Search for the cell housing the specified text and yield its (X, Y) center coordinate. 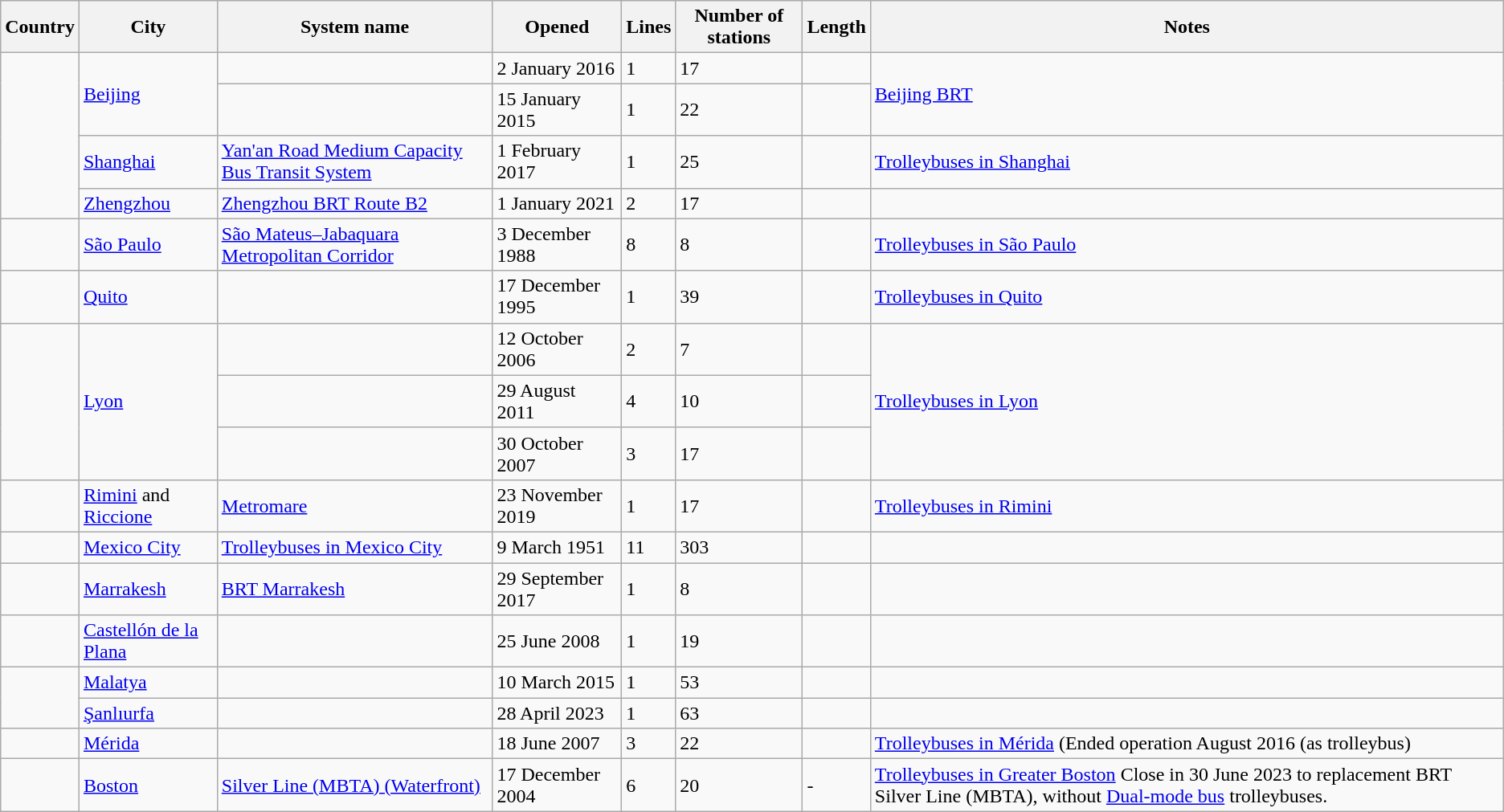
Trolleybuses in Greater Boston Close in 30 June 2023 to replacement BRT Silver Line (MBTA), without Dual-mode bus trolleybuses. (1187, 785)
Zhengzhou (148, 203)
18 June 2007 (558, 744)
São Paulo (148, 244)
São Mateus–Jabaquara Metropolitan Corridor (355, 244)
1 February 2017 (558, 162)
29 August 2011 (558, 402)
3 December 1988 (558, 244)
- (836, 785)
6 (649, 785)
Quito (148, 297)
17 December 1995 (558, 297)
15 January 2015 (558, 109)
Mexico City (148, 547)
11 (649, 547)
Yan'an Road Medium Capacity Bus Transit System (355, 162)
28 April 2023 (558, 713)
20 (739, 785)
Length (836, 27)
Lines (649, 27)
Beijing BRT (1187, 95)
10 (739, 402)
Trolleybuses in Mérida (Ended operation August 2016 (as trolleybus) (1187, 744)
2 January 2016 (558, 68)
25 (739, 162)
Zhengzhou BRT Route B2 (355, 203)
Country (40, 27)
4 (649, 402)
39 (739, 297)
30 October 2007 (558, 453)
19 (739, 641)
12 October 2006 (558, 349)
Castellón de la Plana (148, 641)
Malatya (148, 683)
29 September 2017 (558, 588)
7 (739, 349)
City (148, 27)
Beijing (148, 95)
Şanlıurfa (148, 713)
23 November 2019 (558, 506)
BRT Marrakesh (355, 588)
System name (355, 27)
Trolleybuses in Mexico City (355, 547)
Trolleybuses in São Paulo (1187, 244)
Opened (558, 27)
Lyon (148, 402)
Trolleybuses in Rimini (1187, 506)
Rimini and Riccione (148, 506)
25 June 2008 (558, 641)
Mérida (148, 744)
Trolleybuses in Quito (1187, 297)
10 March 2015 (558, 683)
Trolleybuses in Lyon (1187, 402)
Notes (1187, 27)
53 (739, 683)
Number of stations (739, 27)
303 (739, 547)
Metromare (355, 506)
1 January 2021 (558, 203)
Silver Line (MBTA) (Waterfront) (355, 785)
Boston (148, 785)
Marrakesh (148, 588)
9 March 1951 (558, 547)
63 (739, 713)
Trolleybuses in Shanghai (1187, 162)
17 December 2004 (558, 785)
Shanghai (148, 162)
